Capture the cell that displays the provided text and extract its [X, Y] central coordinate. 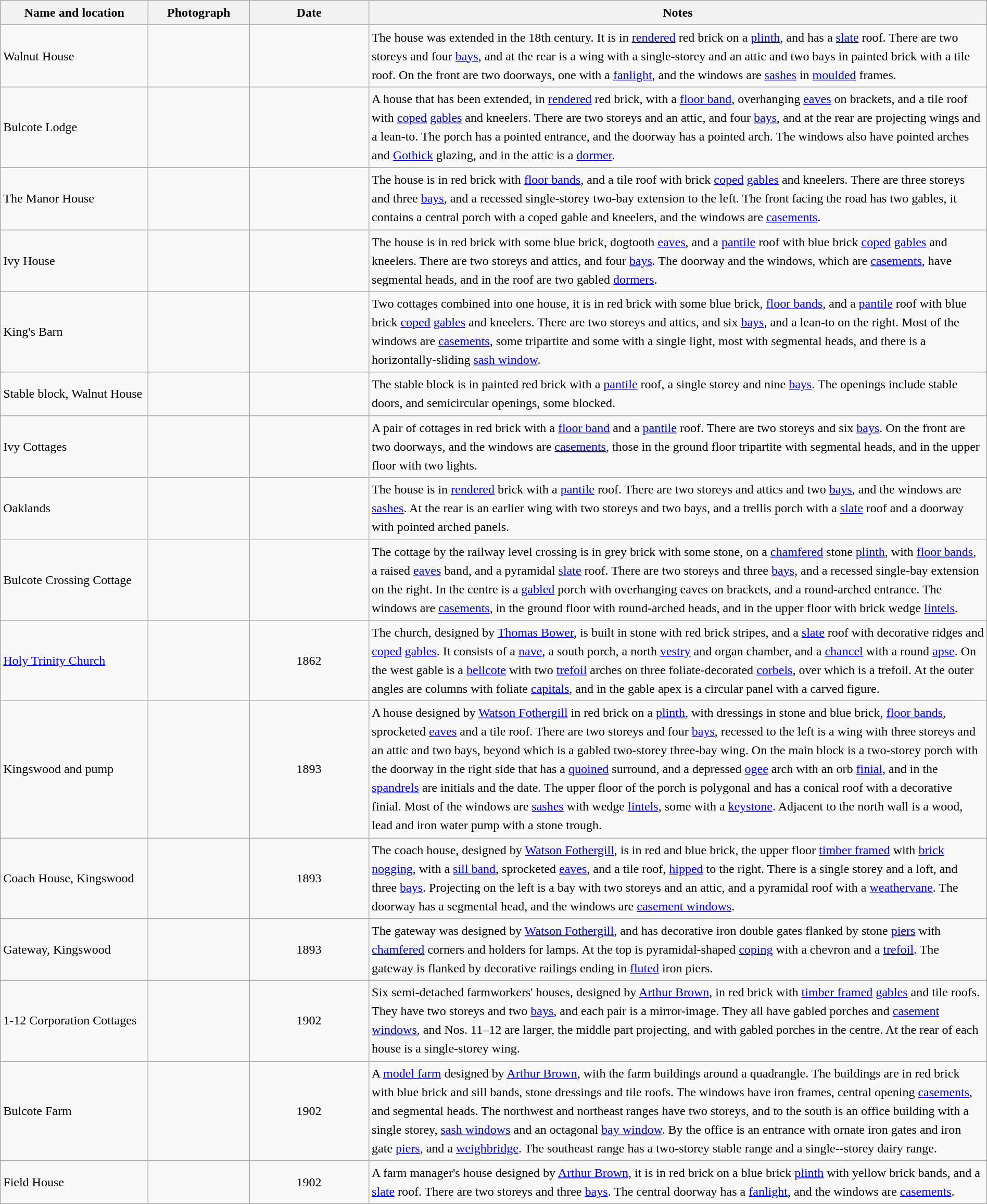
Date [309, 12]
Ivy House [74, 260]
Ivy Cottages [74, 447]
Stable block, Walnut House [74, 394]
Photograph [199, 12]
Holy Trinity Church [74, 660]
1862 [309, 660]
Coach House, Kingswood [74, 879]
Bulcote Crossing Cottage [74, 580]
The Manor House [74, 199]
Kingswood and pump [74, 769]
King's Barn [74, 332]
Field House [74, 1183]
Gateway, Kingswood [74, 949]
Notes [678, 12]
Name and location [74, 12]
Bulcote Farm [74, 1111]
Bulcote Lodge [74, 127]
1-12 Corporation Cottages [74, 1021]
Walnut House [74, 56]
Oaklands [74, 508]
